Determine the [x, y] coordinate at the center of the cell enclosing the given text.  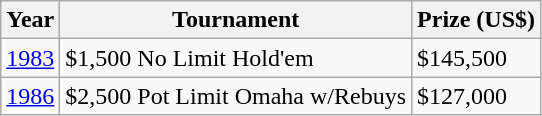
$1,500 No Limit Hold'em [236, 58]
$145,500 [476, 58]
Year [30, 20]
Tournament [236, 20]
$2,500 Pot Limit Omaha w/Rebuys [236, 96]
Prize (US$) [476, 20]
1983 [30, 58]
1986 [30, 96]
$127,000 [476, 96]
